Locate the cell with the specified text and output its (x, y) center coordinate. 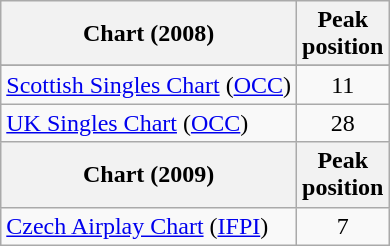
Chart (2009) (149, 174)
Chart (2008) (149, 34)
11 (343, 85)
Scottish Singles Chart (OCC) (149, 85)
7 (343, 226)
UK Singles Chart (OCC) (149, 123)
28 (343, 123)
Czech Airplay Chart (IFPI) (149, 226)
